Find where the given text appears and provide that cell's center as (X, Y) coordinate. 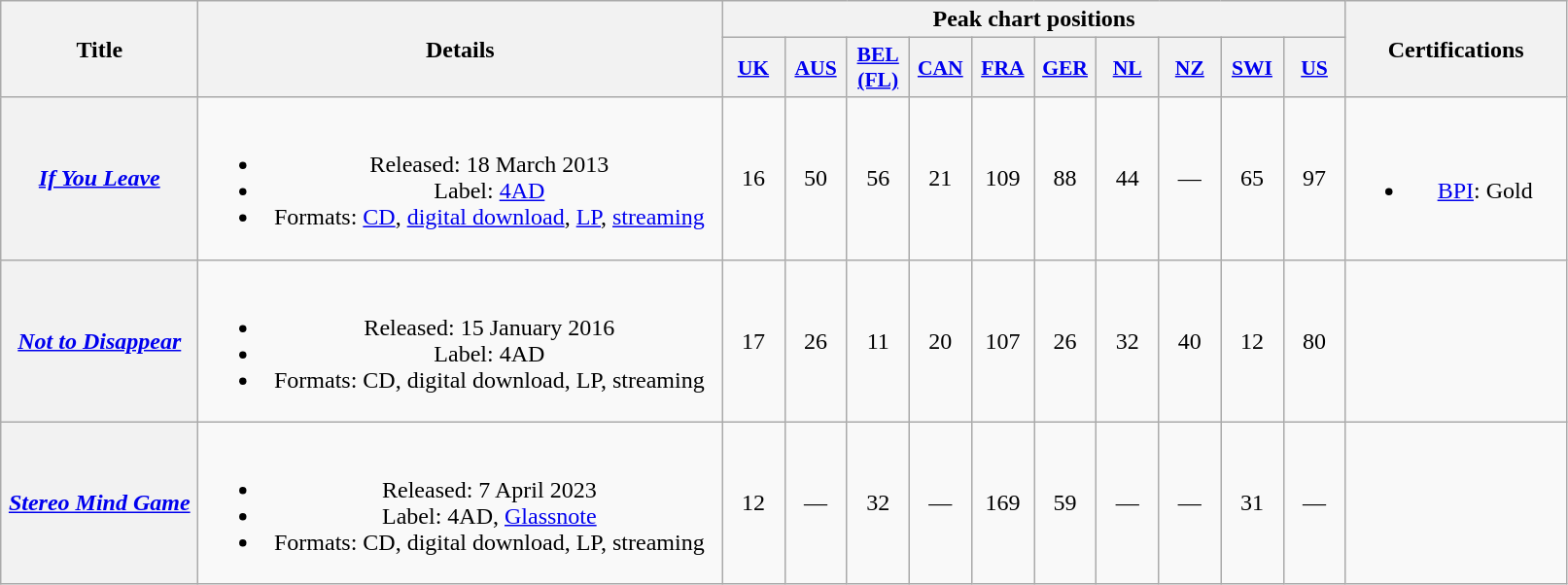
40 (1190, 340)
Released: 18 March 2013Label: 4ADFormats: CD, digital download, LP, streaming (461, 179)
Stereo Mind Game (99, 503)
Certifications (1456, 49)
44 (1128, 179)
Not to Disappear (99, 340)
If You Leave (99, 179)
21 (940, 179)
97 (1314, 179)
20 (940, 340)
NL (1128, 68)
65 (1252, 179)
FRA (1002, 68)
107 (1002, 340)
Title (99, 49)
BEL (FL) (878, 68)
GER (1065, 68)
Details (461, 49)
80 (1314, 340)
Peak chart positions (1034, 19)
AUS (816, 68)
11 (878, 340)
169 (1002, 503)
Released: 7 April 2023Label: 4AD, GlassnoteFormats: CD, digital download, LP, streaming (461, 503)
CAN (940, 68)
59 (1065, 503)
SWI (1252, 68)
17 (753, 340)
16 (753, 179)
UK (753, 68)
56 (878, 179)
109 (1002, 179)
88 (1065, 179)
Released: 15 January 2016Label: 4ADFormats: CD, digital download, LP, streaming (461, 340)
US (1314, 68)
NZ (1190, 68)
BPI: Gold (1456, 179)
50 (816, 179)
31 (1252, 503)
